Find where the given text appears and provide that cell's center as [X, Y] coordinate. 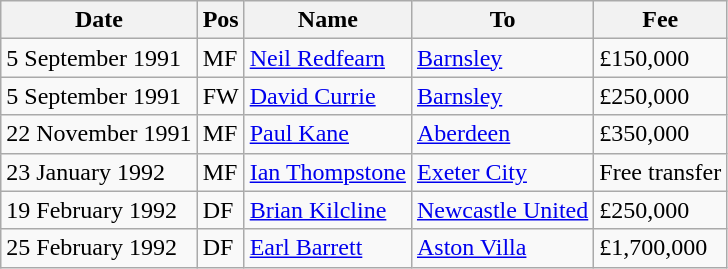
£1,700,000 [660, 248]
Brian Kilcline [328, 210]
Neil Redfearn [328, 58]
Fee [660, 20]
Aberdeen [502, 134]
23 January 1992 [99, 172]
19 February 1992 [99, 210]
£150,000 [660, 58]
Newcastle United [502, 210]
Name [328, 20]
David Currie [328, 96]
FW [220, 96]
Date [99, 20]
Earl Barrett [328, 248]
Free transfer [660, 172]
Aston Villa [502, 248]
£350,000 [660, 134]
Exeter City [502, 172]
22 November 1991 [99, 134]
Ian Thompstone [328, 172]
Paul Kane [328, 134]
25 February 1992 [99, 248]
Pos [220, 20]
To [502, 20]
